Find where the given text appears and provide that cell's center as (X, Y) coordinate. 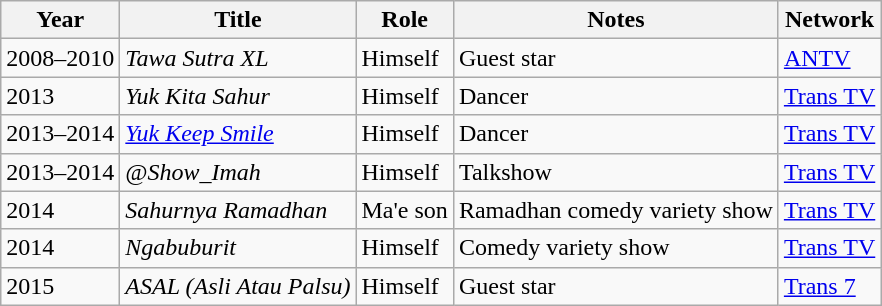
Tawa Sutra XL (238, 58)
ANTV (829, 58)
Notes (616, 20)
Network (829, 20)
Year (60, 20)
Role (404, 20)
2015 (60, 286)
Talkshow (616, 172)
Sahurnya Ramadhan (238, 210)
2008–2010 (60, 58)
Comedy variety show (616, 248)
Ngabuburit (238, 248)
@Show_Imah (238, 172)
Trans 7 (829, 286)
Ramadhan comedy variety show (616, 210)
2013 (60, 96)
ASAL (Asli Atau Palsu) (238, 286)
Ma'e son (404, 210)
Title (238, 20)
Yuk Kita Sahur (238, 96)
Yuk Keep Smile (238, 134)
